Return (x, y) of the center of cell containing provided text 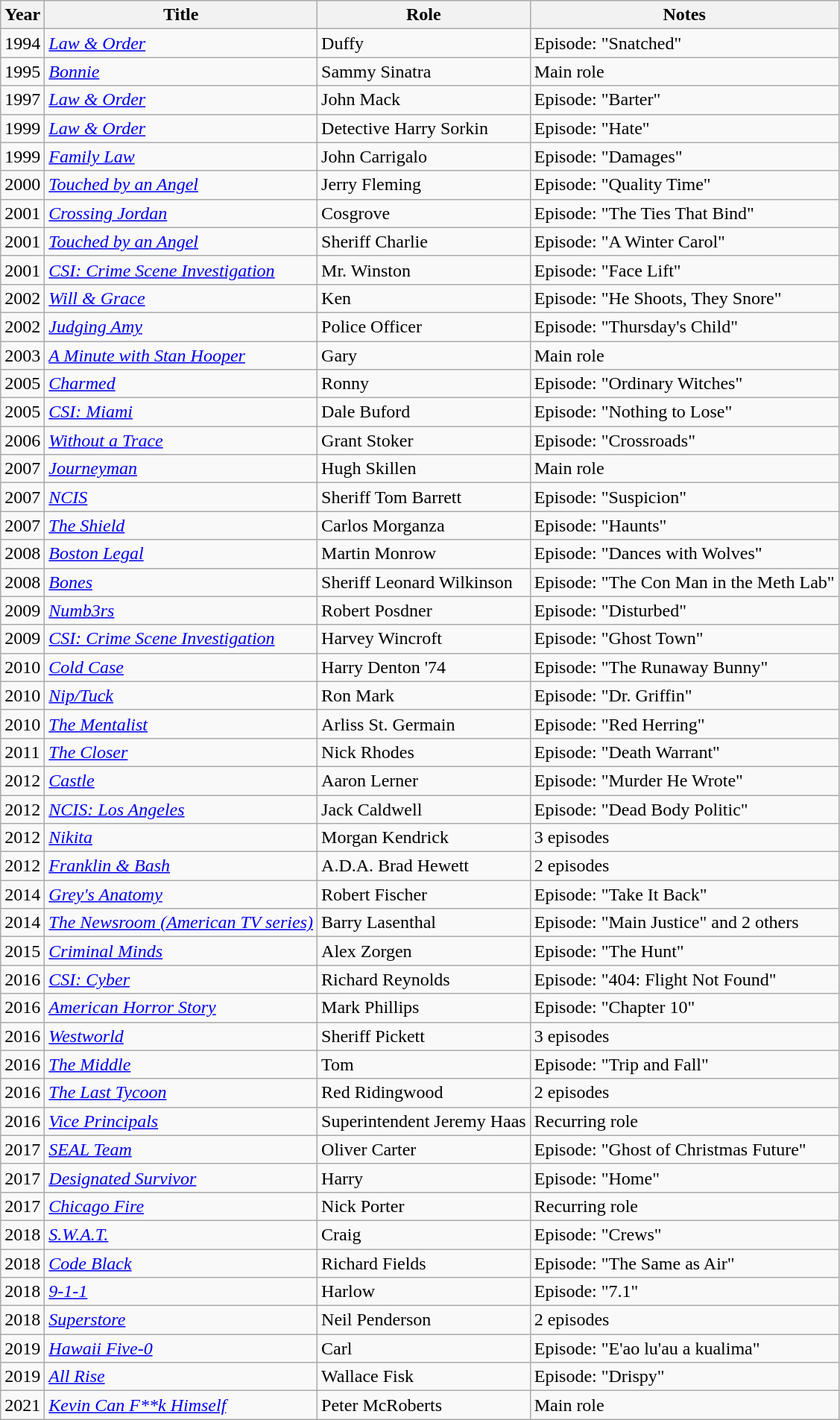
Nikita (181, 838)
Episode: "Take It Back" (684, 894)
Ken (424, 298)
Grey's Anatomy (181, 894)
Episode: "Ghost of Christmas Future" (684, 1149)
Episode: "Quality Time" (684, 185)
Episode: "Death Warrant" (684, 752)
Sheriff Pickett (424, 1036)
Notes (684, 15)
2011 (22, 752)
1994 (22, 43)
Episode: "Disturbed" (684, 610)
A.D.A. Brad Hewett (424, 866)
Nip/Tuck (181, 695)
Police Officer (424, 326)
Family Law (181, 157)
Episode: "7.1" (684, 1292)
Jack Caldwell (424, 809)
Episode: "Face Lift" (684, 270)
Episode: "Thursday's Child" (684, 326)
Episode: "Crossroads" (684, 441)
Boston Legal (181, 554)
Carlos Morganza (424, 526)
Sheriff Tom Barrett (424, 497)
Aaron Lerner (424, 780)
Criminal Minds (181, 951)
Morgan Kendrick (424, 838)
Episode: "Suspicion" (684, 497)
Superstore (181, 1320)
Nick Porter (424, 1206)
Sheriff Charlie (424, 242)
Episode: "E'ao lu'au a kualima" (684, 1348)
Title (181, 15)
Red Ridingwood (424, 1093)
Designated Survivor (181, 1178)
CSI: Miami (181, 412)
Hawaii Five-0 (181, 1348)
Robert Posdner (424, 610)
Mr. Winston (424, 270)
SEAL Team (181, 1149)
NCIS (181, 497)
Episode: "Ghost Town" (684, 639)
2000 (22, 185)
Robert Fischer (424, 894)
The Shield (181, 526)
Peter McRoberts (424, 1405)
Franklin & Bash (181, 866)
The Mentalist (181, 724)
Journeyman (181, 469)
1995 (22, 72)
2021 (22, 1405)
Ronny (424, 384)
A Minute with Stan Hooper (181, 356)
Chicago Fire (181, 1206)
Harlow (424, 1292)
Nick Rhodes (424, 752)
Westworld (181, 1036)
Episode: "Ordinary Witches" (684, 384)
Episode: "Main Justice" and 2 others (684, 923)
Wallace Fisk (424, 1377)
Episode: "Trip and Fall" (684, 1064)
Episode: "Dances with Wolves" (684, 554)
Cosgrove (424, 213)
Bonnie (181, 72)
Episode: "The Ties That Bind" (684, 213)
S.W.A.T. (181, 1234)
Superintendent Jeremy Haas (424, 1121)
Episode: "Haunts" (684, 526)
Carl (424, 1348)
Alex Zorgen (424, 951)
Bones (181, 582)
The Last Tycoon (181, 1093)
Episode: "Dr. Griffin" (684, 695)
Without a Trace (181, 441)
Detective Harry Sorkin (424, 128)
CSI: Cyber (181, 979)
2003 (22, 356)
Tom (424, 1064)
Episode: "He Shoots, They Snore" (684, 298)
Oliver Carter (424, 1149)
Episode: "Drispy" (684, 1377)
Richard Fields (424, 1263)
Episode: "The Same as Air" (684, 1263)
Charmed (181, 384)
1997 (22, 100)
Richard Reynolds (424, 979)
Will & Grace (181, 298)
Episode: "Murder He Wrote" (684, 780)
Episode: "Hate" (684, 128)
Ron Mark (424, 695)
Dale Buford (424, 412)
Code Black (181, 1263)
Episode: "A Winter Carol" (684, 242)
The Closer (181, 752)
Episode: "Barter" (684, 100)
All Rise (181, 1377)
Episode: "Damages" (684, 157)
Castle (181, 780)
Kevin Can F**k Himself (181, 1405)
Cold Case (181, 667)
Craig (424, 1234)
Sheriff Leonard Wilkinson (424, 582)
Vice Principals (181, 1121)
Episode: "The Hunt" (684, 951)
John Mack (424, 100)
The Newsroom (American TV series) (181, 923)
Episode: "Crews" (684, 1234)
Episode: "Snatched" (684, 43)
Judging Amy (181, 326)
2006 (22, 441)
Episode: "Red Herring" (684, 724)
Mark Phillips (424, 1008)
Episode: "Dead Body Politic" (684, 809)
Hugh Skillen (424, 469)
Episode: "404: Flight Not Found" (684, 979)
NCIS: Los Angeles (181, 809)
American Horror Story (181, 1008)
The Middle (181, 1064)
Year (22, 15)
Harry (424, 1178)
Jerry Fleming (424, 185)
Arliss St. Germain (424, 724)
Harvey Wincroft (424, 639)
Neil Penderson (424, 1320)
Episode: "Home" (684, 1178)
John Carrigalo (424, 157)
Harry Denton '74 (424, 667)
Numb3rs (181, 610)
Episode: "The Con Man in the Meth Lab" (684, 582)
Barry Lasenthal (424, 923)
2015 (22, 951)
9-1-1 (181, 1292)
Episode: "The Runaway Bunny" (684, 667)
Episode: "Nothing to Lose" (684, 412)
Grant Stoker (424, 441)
Martin Monrow (424, 554)
Sammy Sinatra (424, 72)
Gary (424, 356)
Crossing Jordan (181, 213)
Duffy (424, 43)
Episode: "Chapter 10" (684, 1008)
Role (424, 15)
